Find where the given text appears and provide that cell's center as (X, Y) coordinate. 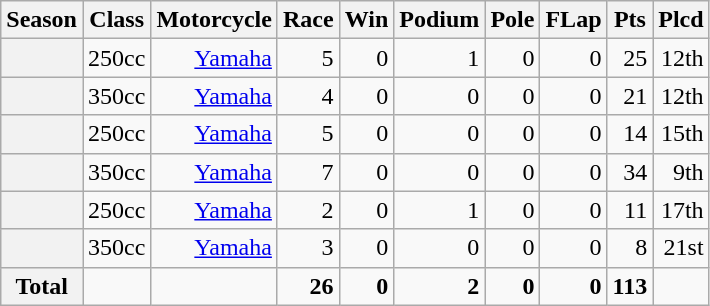
Total (42, 286)
Podium (440, 20)
4 (308, 96)
Pole (512, 20)
Motorcycle (214, 20)
21st (681, 248)
21 (630, 96)
Race (308, 20)
7 (308, 172)
15th (681, 134)
17th (681, 210)
Win (366, 20)
Season (42, 20)
Class (116, 20)
Plcd (681, 20)
9th (681, 172)
25 (630, 58)
Pts (630, 20)
34 (630, 172)
8 (630, 248)
11 (630, 210)
3 (308, 248)
14 (630, 134)
FLap (574, 20)
26 (308, 286)
113 (630, 286)
